Determine the (X, Y) coordinate at the center of the cell enclosing the given text.  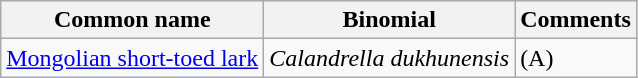
Calandrella dukhunensis (390, 58)
Common name (132, 20)
Comments (576, 20)
Binomial (390, 20)
Mongolian short-toed lark (132, 58)
(A) (576, 58)
